Find where the given text appears and provide that cell's center as [x, y] coordinate. 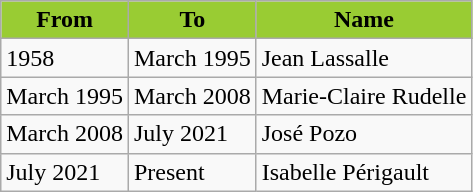
José Pozo [364, 134]
Present [192, 172]
Jean Lassalle [364, 58]
Marie-Claire Rudelle [364, 96]
1958 [65, 58]
To [192, 20]
From [65, 20]
Isabelle Périgault [364, 172]
Name [364, 20]
